Scan for the cell matching the given text and deliver its [x, y] coordinate at center. 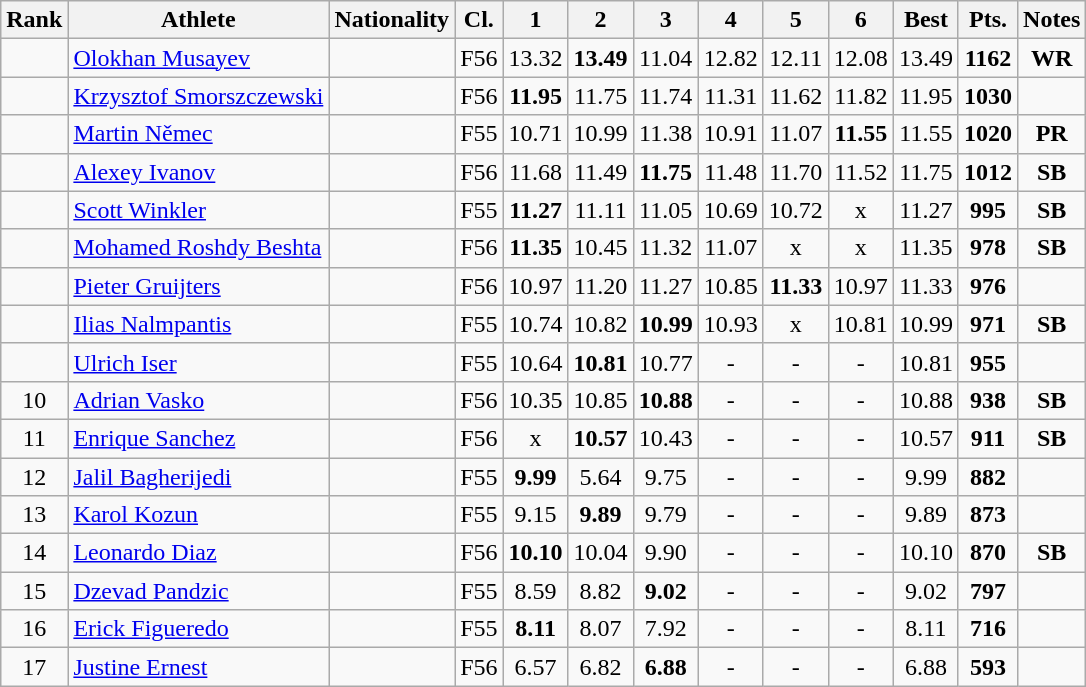
12 [34, 477]
Alexey Ivanov [198, 172]
Scott Winkler [198, 210]
978 [988, 248]
13 [34, 515]
PR [1052, 134]
12.82 [730, 58]
10.74 [536, 324]
10.93 [730, 324]
WR [1052, 58]
716 [988, 629]
10.64 [536, 362]
Enrique Sanchez [198, 438]
873 [988, 515]
9.90 [666, 553]
11.70 [796, 172]
8.59 [536, 591]
Adrian Vasko [198, 400]
995 [988, 210]
Pieter Gruijters [198, 286]
11.62 [796, 96]
10.71 [536, 134]
11.68 [536, 172]
Notes [1052, 20]
1 [536, 20]
1020 [988, 134]
Karol Kozun [198, 515]
2 [600, 20]
10.82 [600, 324]
10.77 [666, 362]
16 [34, 629]
11.49 [600, 172]
10.04 [600, 553]
5.64 [600, 477]
12.11 [796, 58]
17 [34, 667]
7.92 [666, 629]
11.48 [730, 172]
11 [34, 438]
12.08 [860, 58]
Nationality [392, 20]
Erick Figueredo [198, 629]
Leonardo Diaz [198, 553]
10.35 [536, 400]
Pts. [988, 20]
Ilias Nalmpantis [198, 324]
1012 [988, 172]
Olokhan Musayev [198, 58]
1030 [988, 96]
Athlete [198, 20]
15 [34, 591]
3 [666, 20]
11.32 [666, 248]
14 [34, 553]
10 [34, 400]
10.45 [600, 248]
11.11 [600, 210]
4 [730, 20]
870 [988, 553]
9.15 [536, 515]
Krzysztof Smorszczewski [198, 96]
9.75 [666, 477]
11.20 [600, 286]
Dzevad Pandzic [198, 591]
882 [988, 477]
Mohamed Roshdy Beshta [198, 248]
11.04 [666, 58]
Best [926, 20]
797 [988, 591]
8.07 [600, 629]
971 [988, 324]
11.05 [666, 210]
11.74 [666, 96]
10.43 [666, 438]
Justine Ernest [198, 667]
10.91 [730, 134]
1162 [988, 58]
Martin Němec [198, 134]
9.79 [666, 515]
11.52 [860, 172]
11.82 [860, 96]
5 [796, 20]
938 [988, 400]
10.69 [730, 210]
Ulrich Iser [198, 362]
6.82 [600, 667]
955 [988, 362]
Jalil Bagherijedi [198, 477]
976 [988, 286]
911 [988, 438]
13.32 [536, 58]
11.38 [666, 134]
Rank [34, 20]
593 [988, 667]
11.31 [730, 96]
6.57 [536, 667]
Cl. [479, 20]
6 [860, 20]
8.82 [600, 591]
10.72 [796, 210]
